Pinpoint the cell where the given text exists, returning its (x, y) midpoint coordinate. 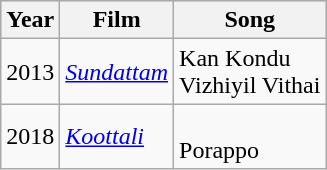
Kan Kondu Vizhiyil Vithai (250, 72)
Film (117, 20)
2018 (30, 136)
Year (30, 20)
Porappo (250, 136)
Song (250, 20)
Koottali (117, 136)
2013 (30, 72)
Sundattam (117, 72)
